Return the (X, Y) coordinate for the center point of the cell that contains the specified text.  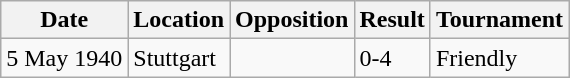
Tournament (499, 20)
Opposition (292, 20)
5 May 1940 (64, 58)
Location (179, 20)
Result (392, 20)
Stuttgart (179, 58)
Friendly (499, 58)
Date (64, 20)
0-4 (392, 58)
